Determine the (x, y) coordinate at the center of the cell enclosing the given text.  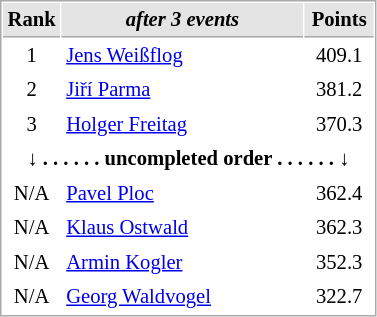
Rank (32, 20)
Armin Kogler (183, 262)
362.4 (340, 194)
Jens Weißflog (183, 56)
2 (32, 90)
3 (32, 124)
Jiří Parma (183, 90)
Points (340, 20)
Klaus Ostwald (183, 228)
322.7 (340, 296)
Georg Waldvogel (183, 296)
1 (32, 56)
after 3 events (183, 20)
352.3 (340, 262)
409.1 (340, 56)
362.3 (340, 228)
381.2 (340, 90)
Holger Freitag (183, 124)
↓ . . . . . . uncompleted order . . . . . . ↓ (188, 158)
370.3 (340, 124)
Pavel Ploc (183, 194)
